Find where the given text appears and provide that cell's center as (X, Y) coordinate. 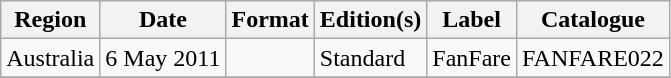
FANFARE022 (592, 58)
Edition(s) (370, 20)
Catalogue (592, 20)
Label (472, 20)
Date (163, 20)
Standard (370, 58)
6 May 2011 (163, 58)
Format (270, 20)
Region (50, 20)
Australia (50, 58)
FanFare (472, 58)
